Search for the cell housing the specified text and yield its (X, Y) center coordinate. 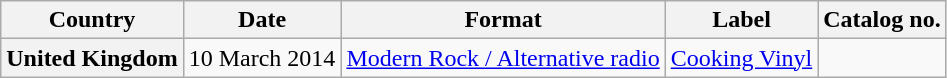
Country (92, 20)
10 March 2014 (262, 58)
Label (742, 20)
Catalog no. (882, 20)
Modern Rock / Alternative radio (503, 58)
Date (262, 20)
United Kingdom (92, 58)
Format (503, 20)
Cooking Vinyl (742, 58)
